Extract the [X, Y] coordinate from the center of the cell holding the provided text.  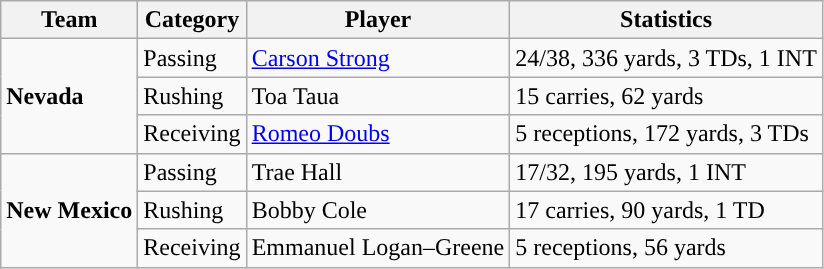
5 receptions, 172 yards, 3 TDs [666, 134]
24/38, 336 yards, 3 TDs, 1 INT [666, 58]
Category [192, 20]
Nevada [70, 96]
Trae Hall [378, 172]
Emmanuel Logan–Greene [378, 248]
17/32, 195 yards, 1 INT [666, 172]
Team [70, 20]
Carson Strong [378, 58]
Bobby Cole [378, 210]
5 receptions, 56 yards [666, 248]
Statistics [666, 20]
New Mexico [70, 210]
17 carries, 90 yards, 1 TD [666, 210]
Romeo Doubs [378, 134]
Player [378, 20]
Toa Taua [378, 96]
15 carries, 62 yards [666, 96]
